Find where the given text appears and provide that cell's center as (x, y) coordinate. 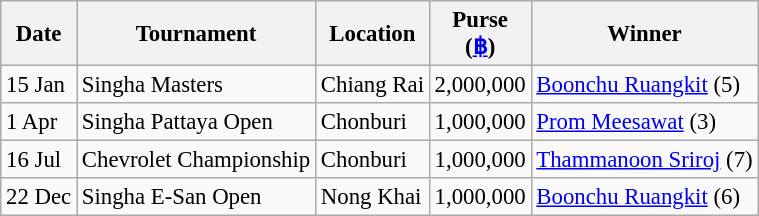
2,000,000 (480, 85)
Boonchu Ruangkit (5) (644, 85)
Purse(฿) (480, 34)
1 Apr (39, 122)
16 Jul (39, 160)
Location (373, 34)
22 Dec (39, 197)
Thammanoon Sriroj (7) (644, 160)
Chevrolet Championship (196, 160)
Singha Pattaya Open (196, 122)
Nong Khai (373, 197)
Winner (644, 34)
Chiang Rai (373, 85)
Tournament (196, 34)
Singha Masters (196, 85)
Singha E-San Open (196, 197)
Date (39, 34)
Boonchu Ruangkit (6) (644, 197)
Prom Meesawat (3) (644, 122)
15 Jan (39, 85)
